Return the (X, Y) coordinate for the center point of the cell that contains the specified text.  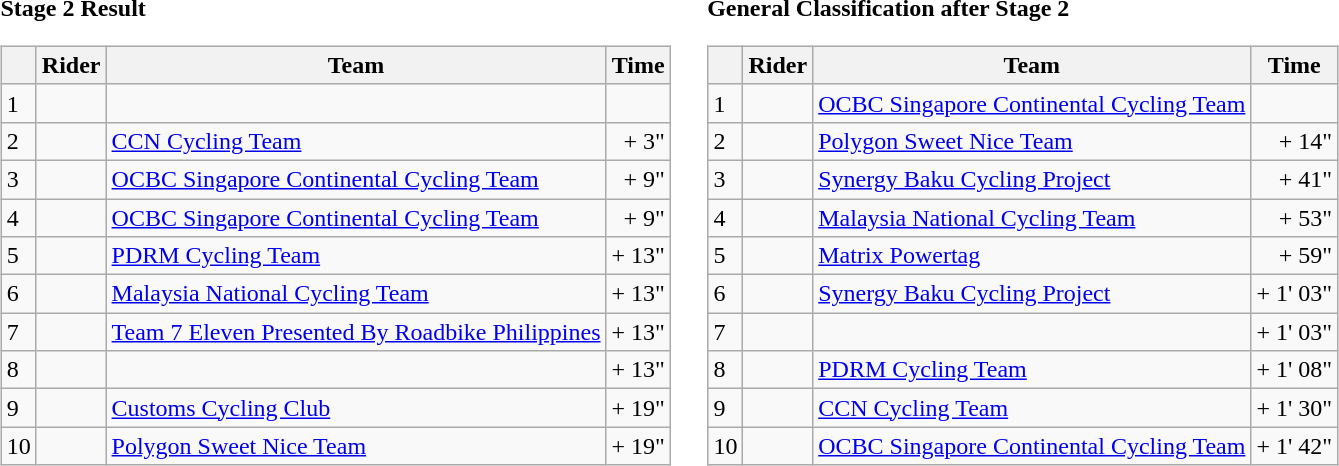
Team 7 Eleven Presented By Roadbike Philippines (356, 332)
+ 1' 30" (1294, 408)
+ 59" (1294, 256)
+ 1' 08" (1294, 370)
+ 53" (1294, 217)
Customs Cycling Club (356, 408)
+ 3" (638, 141)
Matrix Powertag (1032, 256)
+ 41" (1294, 179)
+ 1' 42" (1294, 446)
+ 14" (1294, 141)
